Extract the [x, y] coordinate from the center of the cell holding the provided text.  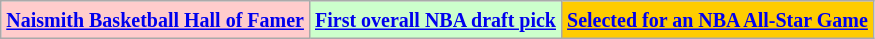
First overall NBA draft pick [435, 20]
Naismith Basketball Hall of Famer [156, 20]
Selected for an NBA All-Star Game [718, 20]
